Find where the given text appears and provide that cell's center as (X, Y) coordinate. 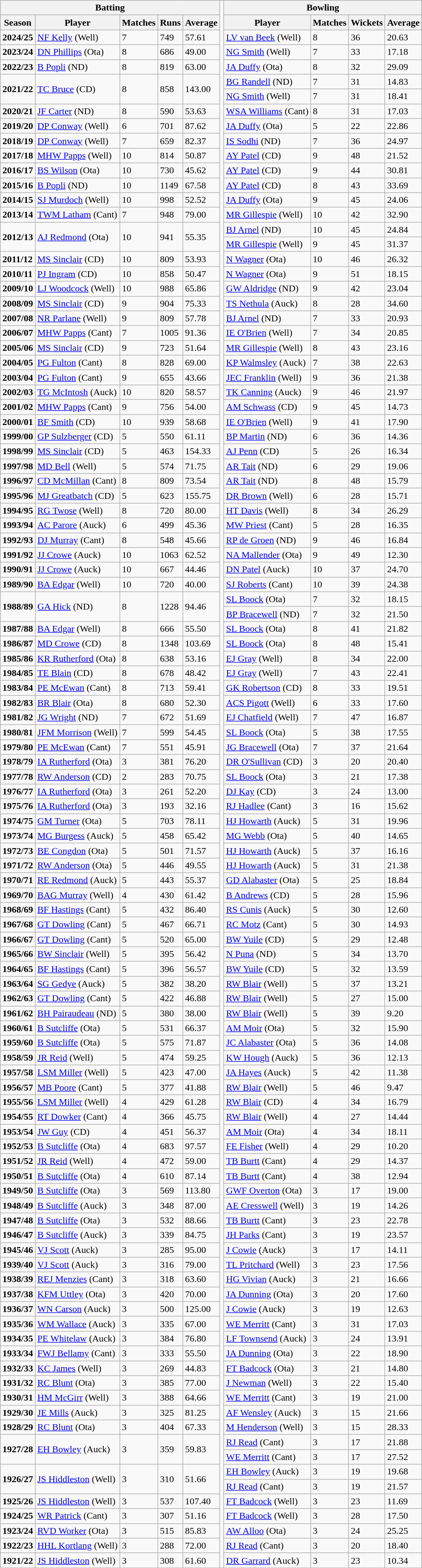
43.66 (201, 377)
MJ Greatbatch (CD) (77, 496)
680 (170, 703)
29.09 (404, 67)
Runs (170, 23)
14.08 (404, 1043)
1994/95 (18, 510)
70.75 (201, 777)
PE Whitelaw (Auck) (77, 1338)
13.21 (404, 984)
2007/08 (18, 318)
1967/68 (18, 925)
1998/99 (18, 451)
40 (366, 836)
756 (170, 407)
318 (170, 1279)
283 (170, 777)
2013/14 (18, 215)
45.66 (201, 540)
70.00 (201, 1294)
467 (170, 925)
21.82 (404, 629)
RT Dowker (Cant) (77, 1117)
16.66 (404, 1279)
84.75 (201, 1235)
1924/25 (18, 1516)
BAG Murray (Well) (77, 895)
474 (170, 1058)
J Newman (Well) (268, 1383)
1987/88 (18, 629)
16.84 (404, 540)
666 (170, 629)
HM McGirr (Well) (77, 1398)
1005 (170, 333)
21.64 (404, 747)
14.26 (404, 1206)
BF Smith (CD) (77, 422)
1997/98 (18, 466)
16.79 (404, 1102)
67.00 (201, 1324)
Wickets (366, 23)
15.00 (404, 998)
RS Cunis (Auck) (268, 910)
34.60 (404, 303)
551 (170, 747)
53.63 (201, 111)
14.36 (404, 437)
610 (170, 1176)
45.36 (201, 525)
1975/76 (18, 806)
1923/24 (18, 1531)
TL Pritchard (Well) (268, 1265)
339 (170, 1235)
20.93 (404, 318)
33.69 (404, 185)
1974/75 (18, 821)
590 (170, 111)
21.66 (404, 1413)
443 (170, 880)
422 (170, 998)
KFM Uttley (Ota) (77, 1294)
941 (170, 237)
57.78 (201, 318)
1948/49 (18, 1206)
814 (170, 155)
18.40 (404, 1545)
1149 (170, 185)
JA Hayes (Auck) (268, 1072)
28.33 (404, 1427)
430 (170, 895)
JC Alabaster (Ota) (268, 1043)
672 (170, 718)
DJ Murray (Cant) (77, 540)
BH Pairaudeau (ND) (77, 1013)
1937/38 (18, 1294)
17.50 (404, 1516)
1934/35 (18, 1338)
24.70 (404, 570)
65.42 (201, 836)
AM Schwass (CD) (268, 407)
63.00 (201, 67)
432 (170, 910)
RJ Hadlee (Cant) (268, 806)
1992/93 (18, 540)
38.20 (201, 984)
61.28 (201, 1102)
316 (170, 1265)
23.04 (404, 289)
15.62 (404, 806)
52.20 (201, 791)
1969/70 (18, 895)
BE Congdon (Ota) (77, 850)
1921/22 (18, 1560)
RW Blair (CD) (268, 1102)
22.41 (404, 673)
569 (170, 1191)
MW Priest (Cant) (268, 525)
M Henderson (Well) (268, 1427)
55.35 (201, 237)
2006/07 (18, 333)
HT Davis (Well) (268, 510)
1955/56 (18, 1102)
66.37 (201, 1028)
GD Alabaster (Ota) (268, 880)
81.25 (201, 1413)
44.83 (201, 1368)
15.71 (404, 496)
FT Badcock (Ota) (268, 1368)
RVD Worker (Ota) (77, 1531)
26 (366, 451)
45.75 (201, 1117)
678 (170, 673)
451 (170, 1132)
288 (170, 1545)
87.14 (201, 1176)
21.88 (404, 1442)
49.55 (201, 865)
17.18 (404, 52)
1996/97 (18, 481)
58.68 (201, 422)
396 (170, 969)
MD Crowe (CD) (77, 643)
51 (366, 274)
193 (170, 806)
11.69 (404, 1501)
2003/04 (18, 377)
2004/05 (18, 362)
TWM Latham (Cant) (77, 215)
2022/23 (18, 67)
61.42 (201, 895)
DN Patel (Auck) (268, 570)
2015/16 (18, 185)
JF Carter (ND) (77, 111)
MHW Papps (Well) (77, 155)
RG Twose (Well) (77, 510)
939 (170, 422)
261 (170, 791)
359 (170, 1450)
333 (170, 1353)
749 (170, 37)
269 (170, 1368)
49.00 (201, 52)
82.37 (201, 141)
SJ Roberts (Cant) (268, 584)
RC Motz (Cant) (268, 925)
2005/06 (18, 348)
22.86 (404, 126)
16.34 (404, 451)
53.93 (201, 259)
TE Blain (CD) (77, 673)
537 (170, 1501)
155.75 (201, 496)
2012/13 (18, 237)
22.00 (404, 659)
27.52 (404, 1457)
MB Poore (Cant) (77, 1087)
531 (170, 1028)
420 (170, 1294)
472 (170, 1161)
17.38 (404, 777)
48.42 (201, 673)
51.69 (201, 718)
65.00 (201, 939)
9.20 (404, 1013)
MD Bell (Well) (77, 466)
15.40 (404, 1383)
CD McMillan (Cant) (77, 481)
1063 (170, 555)
LV van Beek (Well) (268, 37)
16.16 (404, 850)
12.94 (404, 1176)
381 (170, 762)
10.34 (404, 1560)
44.46 (201, 570)
723 (170, 348)
DR Brown (Well) (268, 496)
2010/11 (18, 274)
1982/83 (18, 703)
11.38 (404, 1072)
1993/94 (18, 525)
64.66 (201, 1398)
1981/82 (18, 718)
GW Aldridge (ND) (268, 289)
AC Parore (Auck) (77, 525)
56.42 (201, 954)
54.45 (201, 732)
25 (366, 880)
JW Guy (CD) (77, 1132)
1929/30 (18, 1413)
21.00 (404, 1398)
9.47 (404, 1087)
71.87 (201, 1043)
DR O'Sullivan (CD) (268, 762)
1949/50 (18, 1191)
623 (170, 496)
53.16 (201, 659)
13.00 (404, 791)
1939/40 (18, 1265)
1932/33 (18, 1368)
384 (170, 1338)
385 (170, 1383)
KC James (Well) (77, 1368)
1954/55 (18, 1117)
73.54 (201, 481)
1956/57 (18, 1087)
MG Webb (Ota) (268, 836)
458 (170, 836)
904 (170, 303)
154.33 (201, 451)
46.88 (201, 998)
18.41 (404, 96)
32.90 (404, 215)
HHL Kortlang (Well) (77, 1545)
LF Townsend (Auck) (268, 1338)
24.06 (404, 200)
21.57 (404, 1486)
RW Anderson (Ota) (77, 865)
BG Randell (ND) (268, 82)
1952/53 (18, 1146)
366 (170, 1117)
RE Redmond (Auck) (77, 880)
26.29 (404, 510)
56.57 (201, 969)
532 (170, 1220)
1985/86 (18, 659)
12.63 (404, 1309)
87.00 (201, 1206)
55.37 (201, 880)
1951/52 (18, 1161)
BW Sinclair (Well) (77, 954)
18.84 (404, 880)
MG Burgess (Auck) (77, 836)
67.58 (201, 185)
948 (170, 215)
GWF Overton (Ota) (268, 1191)
14.73 (404, 407)
520 (170, 939)
20.85 (404, 333)
EJ Chatfield (Well) (268, 718)
45.62 (201, 170)
78.11 (201, 821)
1988/89 (18, 606)
87.62 (201, 126)
71.75 (201, 466)
659 (170, 141)
95.00 (201, 1250)
1984/85 (18, 673)
1928/29 (18, 1427)
40.00 (201, 584)
JH Parks (Cant) (268, 1235)
19.68 (404, 1472)
2016/17 (18, 170)
404 (170, 1427)
17.55 (404, 732)
1973/74 (18, 836)
14.11 (404, 1250)
GM Turner (Ota) (77, 821)
1991/92 (18, 555)
446 (170, 865)
667 (170, 570)
Bowling (323, 8)
SG Gedye (Auck) (77, 984)
820 (170, 392)
1965/66 (18, 954)
515 (170, 1531)
FWJ Bellamy (Cant) (77, 1353)
RW Anderson (CD) (77, 777)
DN Phillips (Ota) (77, 52)
2021/22 (18, 89)
86.40 (201, 910)
1977/78 (18, 777)
17.90 (404, 422)
828 (170, 362)
NR Parlane (Well) (77, 318)
599 (170, 732)
59.41 (201, 688)
66.71 (201, 925)
85.83 (201, 1531)
1980/81 (18, 732)
77.00 (201, 1383)
KP Walmsley (Auck) (268, 362)
71.57 (201, 850)
16.87 (404, 718)
2014/15 (18, 200)
1968/69 (18, 910)
2011/12 (18, 259)
Batting (110, 8)
24.97 (404, 141)
23.16 (404, 348)
1966/67 (18, 939)
B Andrews (CD) (268, 895)
59.25 (201, 1058)
12.48 (404, 939)
2018/19 (18, 141)
TK Canning (Auck) (268, 392)
44 (366, 170)
WM Wallace (Auck) (77, 1324)
1935/36 (18, 1324)
21.97 (404, 392)
423 (170, 1072)
PJ Ingram (CD) (77, 274)
499 (170, 525)
75.33 (201, 303)
1950/51 (18, 1176)
1990/91 (18, 570)
730 (170, 170)
52.30 (201, 703)
38.00 (201, 1013)
1936/37 (18, 1309)
12.60 (404, 910)
12.13 (404, 1058)
1922/23 (18, 1545)
13.70 (404, 954)
1989/90 (18, 584)
550 (170, 437)
143.00 (201, 89)
15.41 (404, 643)
WSA Williams (Cant) (268, 111)
19.06 (404, 466)
988 (170, 289)
KW Hough (Auck) (268, 1058)
15.79 (404, 481)
14.80 (404, 1368)
BP Martin (ND) (268, 437)
1946/47 (18, 1235)
51.64 (201, 348)
1999/00 (18, 437)
WR Patrick (Cant) (77, 1516)
380 (170, 1013)
1962/63 (18, 998)
NA Mallender (Ota) (268, 555)
76.80 (201, 1338)
16.35 (404, 525)
1986/87 (18, 643)
GK Robertson (CD) (268, 688)
1945/46 (18, 1250)
307 (170, 1516)
2020/21 (18, 111)
76.20 (201, 762)
30.81 (404, 170)
501 (170, 850)
GP Sulzberger (CD) (77, 437)
31.37 (404, 244)
24.84 (404, 230)
23.57 (404, 1235)
325 (170, 1413)
12.30 (404, 555)
20.40 (404, 762)
1961/62 (18, 1013)
14.65 (404, 836)
59.00 (201, 1161)
1978/79 (18, 762)
26.32 (404, 259)
13.91 (404, 1338)
335 (170, 1324)
1947/48 (18, 1220)
1931/32 (18, 1383)
2000/01 (18, 422)
2002/03 (18, 392)
SJ Murdoch (Well) (77, 200)
72.00 (201, 1545)
TC Bruce (CD) (77, 89)
388 (170, 1398)
NF Kelly (Well) (77, 37)
61.60 (201, 1560)
AF Wensley (Auck) (268, 1413)
2008/09 (18, 303)
67.33 (201, 1427)
FE Fisher (Well) (268, 1146)
94.46 (201, 606)
54.00 (201, 407)
703 (170, 821)
13.59 (404, 969)
61.11 (201, 437)
1995/96 (18, 496)
WN Carson (Auck) (77, 1309)
395 (170, 954)
1970/71 (18, 880)
51.16 (201, 1516)
15.96 (404, 895)
65.86 (201, 289)
107.40 (201, 1501)
AJ Penn (CD) (268, 451)
Season (18, 23)
IS Sodhi (ND) (268, 141)
713 (170, 688)
JE Mills (Auck) (77, 1413)
1959/60 (18, 1043)
103.69 (201, 643)
1925/26 (18, 1501)
TG McIntosh (Auck) (77, 392)
58.57 (201, 392)
1972/73 (18, 850)
19.51 (404, 688)
59.83 (201, 1450)
2 (139, 777)
819 (170, 67)
463 (170, 451)
69.00 (201, 362)
16 (366, 806)
1228 (170, 606)
51.66 (201, 1479)
1983/84 (18, 688)
45.91 (201, 747)
63.60 (201, 1279)
KR Rutherford (Ota) (77, 659)
21.50 (404, 614)
638 (170, 659)
2001/02 (18, 407)
1938/39 (18, 1279)
1971/72 (18, 865)
47.00 (201, 1072)
308 (170, 1560)
2009/10 (18, 289)
14.93 (404, 925)
1964/65 (18, 969)
JFM Morrison (Well) (77, 732)
32.16 (201, 806)
JG Wright (ND) (77, 718)
91.36 (201, 333)
62.52 (201, 555)
14.83 (404, 82)
N Puna (ND) (268, 954)
18.11 (404, 1132)
1930/31 (18, 1398)
AJ Redmond (Ota) (77, 237)
574 (170, 466)
1958/59 (18, 1058)
686 (170, 52)
575 (170, 1043)
RP de Groen (ND) (268, 540)
1953/54 (18, 1132)
80.00 (201, 510)
24.38 (404, 584)
REJ Menzies (Cant) (77, 1279)
2024/25 (18, 37)
377 (170, 1087)
JG Bracewell (Ota) (268, 747)
21.52 (404, 155)
14.37 (404, 1161)
14.44 (404, 1117)
1960/61 (18, 1028)
2017/18 (18, 155)
10.20 (404, 1146)
88.66 (201, 1220)
1348 (170, 643)
655 (170, 377)
18.90 (404, 1353)
BP Bracewell (ND) (268, 614)
97.57 (201, 1146)
1979/80 (18, 747)
HG Vivian (Auck) (268, 1279)
JEC Franklin (Well) (268, 377)
310 (170, 1479)
56.37 (201, 1132)
998 (170, 200)
1926/27 (18, 1479)
15.90 (404, 1028)
125.00 (201, 1309)
19.00 (404, 1191)
ACS Pigott (Well) (268, 703)
382 (170, 984)
285 (170, 1250)
BR Blair (Ota) (77, 703)
50.87 (201, 155)
1927/28 (18, 1450)
701 (170, 126)
1976/77 (18, 791)
AW Alloo (Ota) (268, 1531)
49 (366, 555)
41.88 (201, 1087)
2019/20 (18, 126)
GA Hick (ND) (77, 606)
DJ Kay (CD) (268, 791)
TS Nethula (Auck) (268, 303)
57.61 (201, 37)
AE Cresswell (Well) (268, 1206)
LJ Woodcock (Well) (77, 289)
683 (170, 1146)
548 (170, 540)
17.56 (404, 1265)
500 (170, 1309)
2023/24 (18, 52)
113.80 (201, 1191)
1933/34 (18, 1353)
DR Garrard (Auck) (268, 1560)
BS Wilson (Ota) (77, 170)
50.47 (201, 274)
47 (366, 718)
19.96 (404, 821)
25.25 (404, 1531)
52.52 (201, 200)
429 (170, 1102)
22.78 (404, 1220)
22.63 (404, 362)
20.63 (404, 37)
348 (170, 1206)
1957/58 (18, 1072)
1963/64 (18, 984)
